From the cell containing the given text, extract its center point as (X, Y) coordinate. 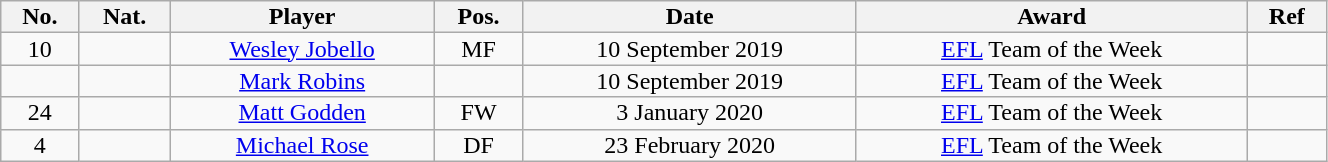
Nat. (125, 17)
Wesley Jobello (302, 49)
DF (478, 145)
4 (40, 145)
FW (478, 113)
24 (40, 113)
Matt Godden (302, 113)
Award (1052, 17)
Player (302, 17)
10 (40, 49)
MF (478, 49)
3 January 2020 (690, 113)
Mark Robins (302, 81)
Pos. (478, 17)
No. (40, 17)
Michael Rose (302, 145)
Date (690, 17)
Ref (1286, 17)
23 February 2020 (690, 145)
